Search for the cell housing the specified text and yield its (X, Y) center coordinate. 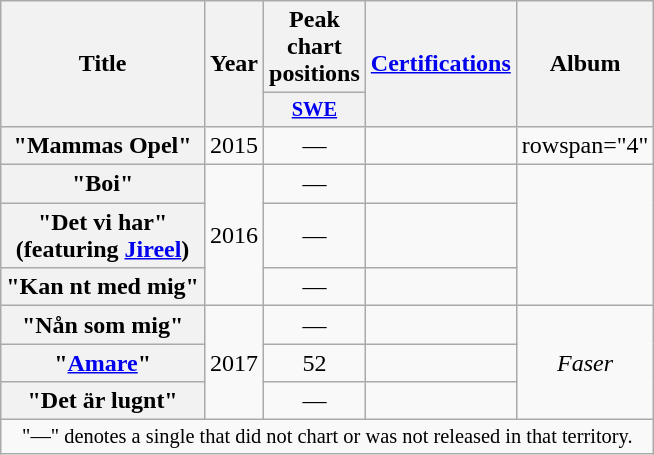
Album (585, 64)
SWE (315, 110)
Faser (585, 363)
Certifications (440, 64)
"Boi" (103, 184)
"Mammas Opel" (103, 145)
2017 (234, 363)
rowspan="4" (585, 145)
Peak chart positions (315, 47)
"—" denotes a single that did not chart or was not released in that territory. (328, 437)
2015 (234, 145)
"Nån som mig" (103, 325)
Title (103, 64)
Year (234, 64)
"Det vi har"(featuring Jireel) (103, 236)
"Amare" (103, 363)
"Kan nt med mig" (103, 287)
"Det är lugnt" (103, 401)
52 (315, 363)
2016 (234, 236)
